Return the [x, y] coordinate for the center point of the cell that contains the specified text.  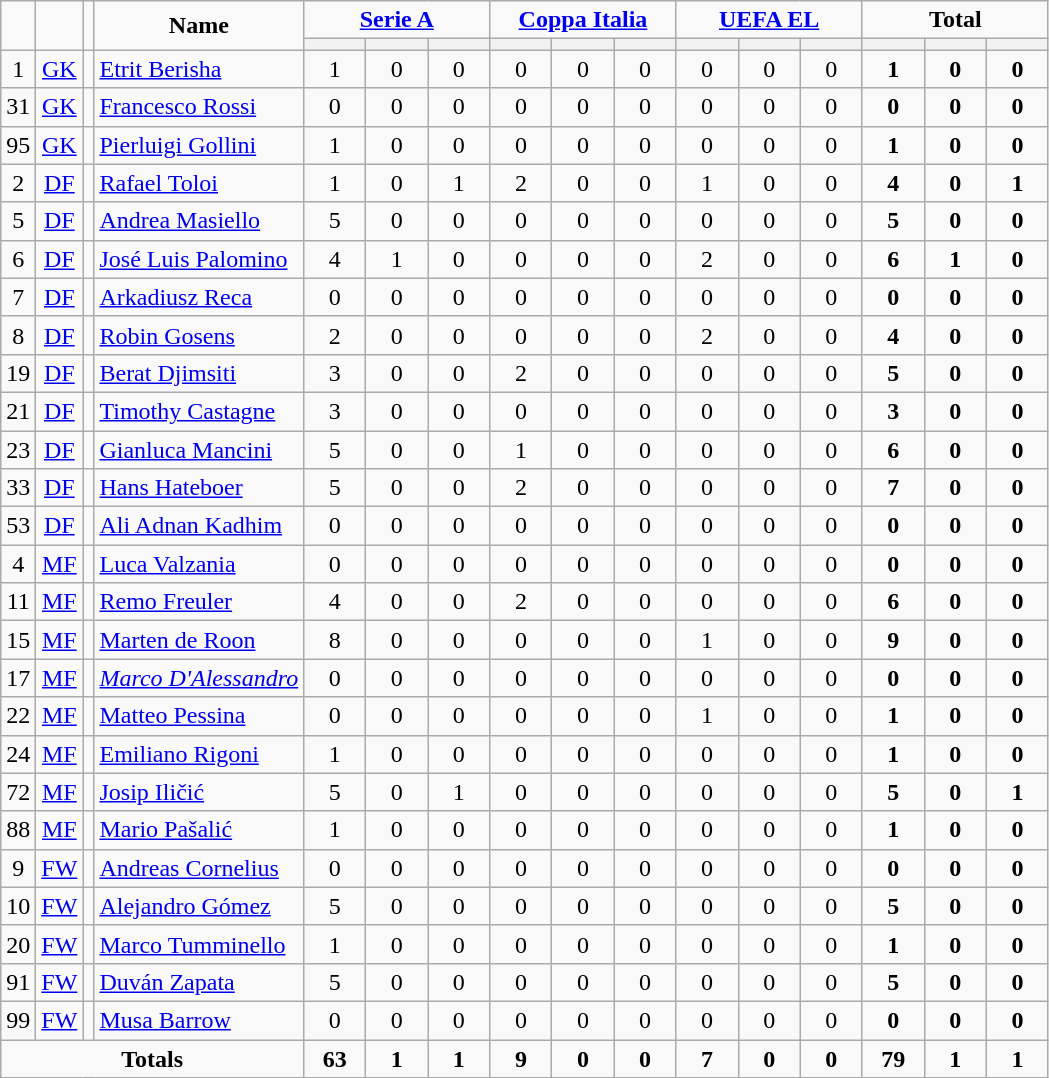
Andrea Masiello [199, 221]
Musa Barrow [199, 1020]
Gianluca Mancini [199, 449]
Pierluigi Gollini [199, 145]
Timothy Castagne [199, 411]
Totals [152, 1059]
33 [18, 488]
10 [18, 906]
Remo Freuler [199, 602]
22 [18, 716]
99 [18, 1020]
José Luis Palomino [199, 259]
72 [18, 792]
19 [18, 373]
95 [18, 145]
Marco Tumminello [199, 944]
Serie A [397, 20]
79 [893, 1059]
17 [18, 678]
Coppa Italia [583, 20]
Duván Zapata [199, 982]
Josip Iličić [199, 792]
Ali Adnan Kadhim [199, 526]
Andreas Cornelius [199, 868]
31 [18, 107]
Total [955, 20]
Luca Valzania [199, 564]
Berat Djimsiti [199, 373]
63 [335, 1059]
Matteo Pessina [199, 716]
Alejandro Gómez [199, 906]
Arkadiusz Reca [199, 297]
20 [18, 944]
Emiliano Rigoni [199, 754]
Francesco Rossi [199, 107]
23 [18, 449]
Mario Pašalić [199, 830]
24 [18, 754]
Marten de Roon [199, 640]
88 [18, 830]
UEFA EL [769, 20]
Hans Hateboer [199, 488]
Name [199, 26]
91 [18, 982]
Robin Gosens [199, 335]
53 [18, 526]
15 [18, 640]
11 [18, 602]
Rafael Toloi [199, 183]
Marco D'Alessandro [199, 678]
21 [18, 411]
Etrit Berisha [199, 69]
